Provide the (X, Y) coordinate of the cell's center where the given text is located.  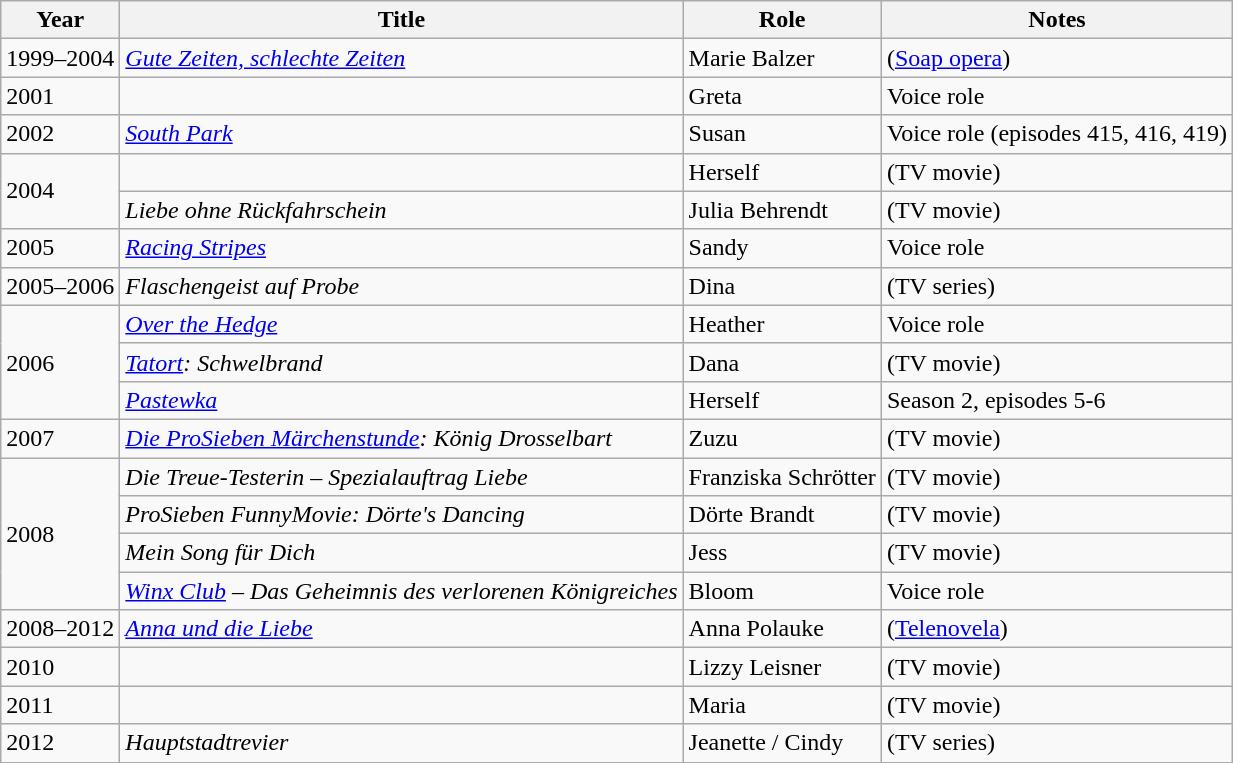
Jeanette / Cindy (782, 743)
Lizzy Leisner (782, 667)
2007 (60, 438)
Role (782, 20)
South Park (402, 134)
2004 (60, 191)
Maria (782, 705)
2006 (60, 362)
Hauptstadtrevier (402, 743)
Pastewka (402, 400)
Marie Balzer (782, 58)
Julia Behrendt (782, 210)
Heather (782, 324)
Gute Zeiten, schlechte Zeiten (402, 58)
Season 2, episodes 5-6 (1056, 400)
2008–2012 (60, 629)
Susan (782, 134)
2010 (60, 667)
Die Treue-Testerin – Spezialauftrag Liebe (402, 477)
Tatort: Schwelbrand (402, 362)
Bloom (782, 591)
Zuzu (782, 438)
Flaschengeist auf Probe (402, 286)
Dana (782, 362)
Title (402, 20)
Mein Song für Dich (402, 553)
Dina (782, 286)
Voice role (episodes 415, 416, 419) (1056, 134)
2011 (60, 705)
Year (60, 20)
ProSieben FunnyMovie: Dörte's Dancing (402, 515)
Notes (1056, 20)
2008 (60, 534)
(Soap opera) (1056, 58)
Jess (782, 553)
2005–2006 (60, 286)
Franziska Schrötter (782, 477)
Over the Hedge (402, 324)
2005 (60, 248)
Racing Stripes (402, 248)
2001 (60, 96)
2002 (60, 134)
2012 (60, 743)
Dörte Brandt (782, 515)
Winx Club – Das Geheimnis des verlorenen Königreiches (402, 591)
Liebe ohne Rückfahrschein (402, 210)
1999–2004 (60, 58)
Anna und die Liebe (402, 629)
Greta (782, 96)
Anna Polauke (782, 629)
(Telenovela) (1056, 629)
Die ProSieben Märchenstunde: König Drosselbart (402, 438)
Sandy (782, 248)
